Locate the cell with the specified text and output its [X, Y] center coordinate. 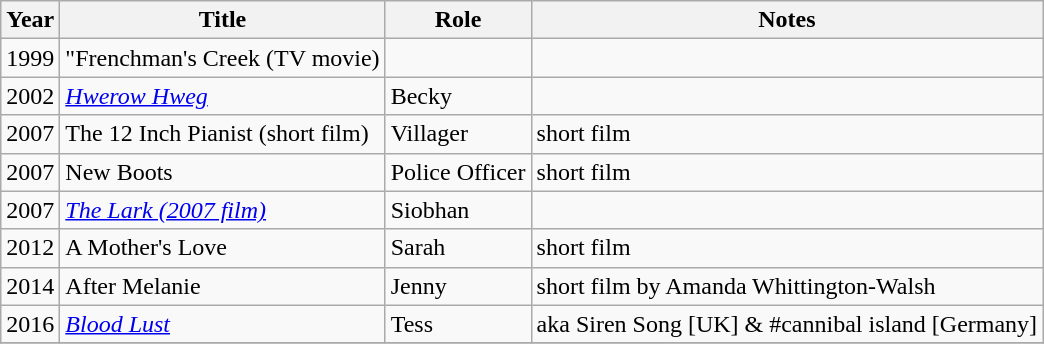
Title [222, 20]
Siobhan [458, 210]
Blood Lust [222, 324]
Jenny [458, 286]
Role [458, 20]
Year [30, 20]
Villager [458, 134]
The 12 Inch Pianist (short film) [222, 134]
A Mother's Love [222, 248]
Police Officer [458, 172]
Becky [458, 96]
2016 [30, 324]
aka Siren Song [UK] & #cannibal island [Germany] [787, 324]
Tess [458, 324]
Notes [787, 20]
The Lark (2007 film) [222, 210]
2002 [30, 96]
Sarah [458, 248]
2012 [30, 248]
After Melanie [222, 286]
"Frenchman's Creek (TV movie) [222, 58]
short film by Amanda Whittington-Walsh [787, 286]
New Boots [222, 172]
Hwerow Hweg [222, 96]
1999 [30, 58]
2014 [30, 286]
